Return [x, y] of the center of cell containing provided text 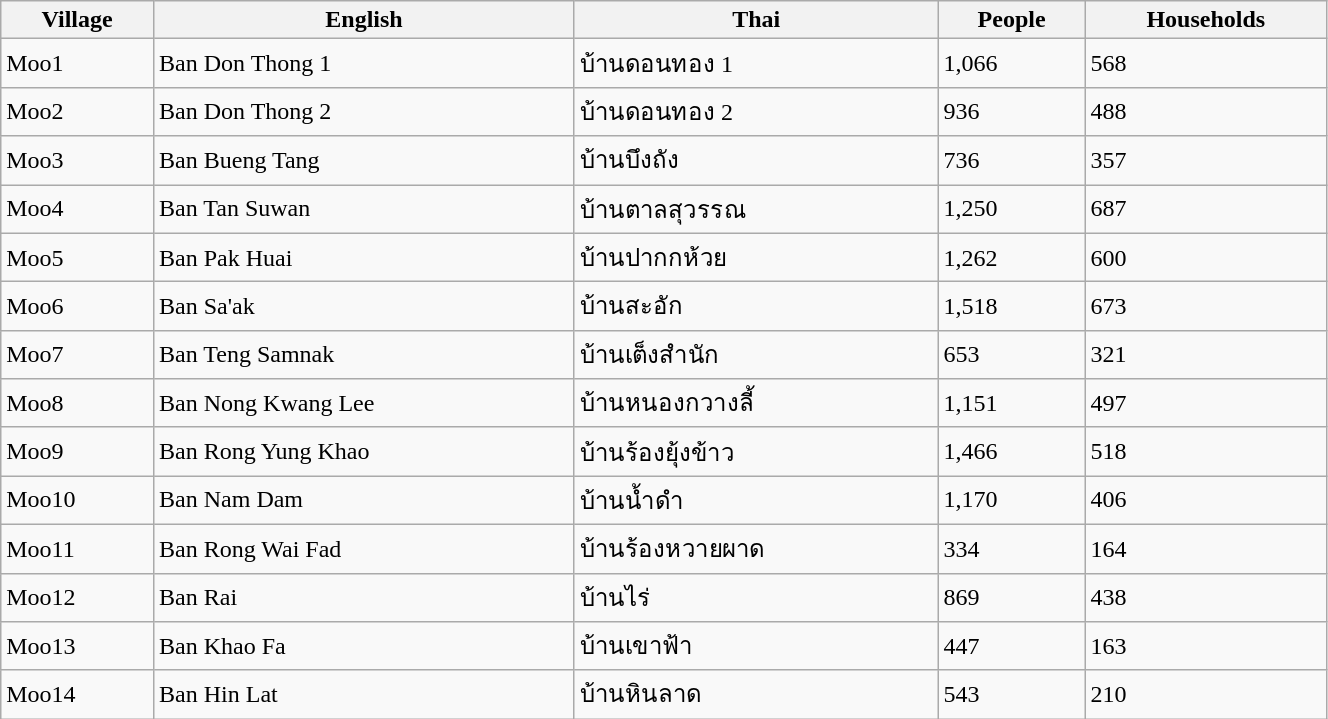
Village [78, 20]
488 [1206, 112]
210 [1206, 694]
บ้านหินลาด [756, 694]
869 [1012, 598]
บ้านบึงถัง [756, 160]
438 [1206, 598]
Ban Bueng Tang [364, 160]
518 [1206, 452]
บ้านดอนทอง 2 [756, 112]
บ้านไร่ [756, 598]
600 [1206, 258]
Ban Tan Suwan [364, 208]
1,066 [1012, 64]
568 [1206, 64]
1,262 [1012, 258]
1,518 [1012, 306]
Moo4 [78, 208]
321 [1206, 354]
163 [1206, 646]
Ban Rong Wai Fad [364, 548]
Households [1206, 20]
Ban Teng Samnak [364, 354]
497 [1206, 404]
164 [1206, 548]
บ้านน้ำดำ [756, 500]
บ้านหนองกวางลี้ [756, 404]
บ้านร้องยุ้งข้าว [756, 452]
Moo13 [78, 646]
Moo9 [78, 452]
1,250 [1012, 208]
406 [1206, 500]
บ้านตาลสุวรรณ [756, 208]
1,466 [1012, 452]
Ban Nong Kwang Lee [364, 404]
357 [1206, 160]
1,151 [1012, 404]
334 [1012, 548]
Moo6 [78, 306]
Ban Pak Huai [364, 258]
Moo2 [78, 112]
English [364, 20]
1,170 [1012, 500]
653 [1012, 354]
Moo12 [78, 598]
Ban Don Thong 1 [364, 64]
736 [1012, 160]
Moo1 [78, 64]
Moo8 [78, 404]
บ้านดอนทอง 1 [756, 64]
บ้านปากกห้วย [756, 258]
Moo11 [78, 548]
Moo10 [78, 500]
Thai [756, 20]
บ้านร้องหวายผาด [756, 548]
687 [1206, 208]
Ban Rong Yung Khao [364, 452]
Ban Don Thong 2 [364, 112]
447 [1012, 646]
Ban Rai [364, 598]
Ban Hin Lat [364, 694]
Moo5 [78, 258]
Ban Khao Fa [364, 646]
Ban Sa'ak [364, 306]
673 [1206, 306]
Moo3 [78, 160]
บ้านเขาฟ้า [756, 646]
543 [1012, 694]
Moo14 [78, 694]
บ้านเต็งสำนัก [756, 354]
People [1012, 20]
บ้านสะอัก [756, 306]
Moo7 [78, 354]
936 [1012, 112]
Ban Nam Dam [364, 500]
